Scan for the cell matching the given text and deliver its [X, Y] coordinate at center. 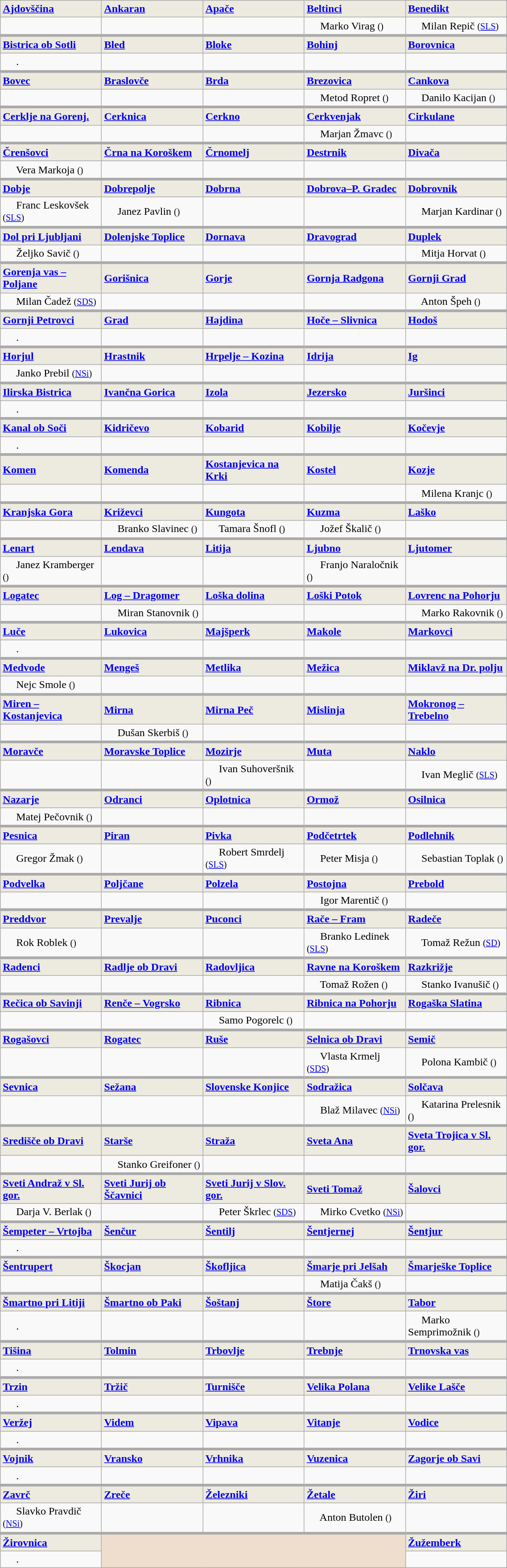
Žirovnica [51, 1542]
Peter Škrlec (SDS) [253, 1212]
Brda [253, 80]
Medvode [51, 667]
Anton Butolen () [355, 1518]
Dobje [51, 188]
Cerklje na Gorenj. [51, 116]
Ivan Meglič (SLS) [457, 775]
Radovljica [253, 967]
Zreče [153, 1494]
Ig [457, 356]
Vuzenica [355, 1458]
Blaž Milavec (NSi) [355, 1110]
Velika Polana [355, 1386]
Šmartno ob Paki [153, 1302]
Kungota [253, 512]
Šentilj [253, 1230]
Loška dolina [253, 595]
Tišina [51, 1350]
Veržej [51, 1422]
Rače – Fram [355, 919]
Marko Rakovnik () [457, 613]
Dol pri Ljubljani [51, 236]
Lovrenc na Pohorju [457, 595]
Trnovska vas [457, 1350]
Podlehnik [457, 835]
Metlika [253, 667]
Horjul [51, 356]
Matija Čakš () [355, 1284]
Duplek [457, 236]
Vitanje [355, 1422]
Cirkulane [457, 116]
Tomaž Režun (SD) [457, 943]
Radeče [457, 919]
Marjan Kardinar () [457, 212]
Šmarješke Toplice [457, 1266]
Vodice [457, 1422]
Milan Repič (SLS) [457, 26]
Velike Lašče [457, 1386]
Videm [153, 1422]
Pivka [253, 835]
Dobrna [253, 188]
Ribnica na Pohorju [355, 1003]
Cerkvenjak [355, 116]
Mirna [153, 709]
Brezovica [355, 80]
Puconci [253, 919]
Trbovlje [253, 1350]
Šempeter – Vrtojba [51, 1230]
Mitja Horvat () [457, 254]
Žetale [355, 1494]
Gornji Grad [457, 278]
Tamara Šnofl () [253, 529]
Sodražica [355, 1086]
Hoče – Slivnica [355, 320]
Kuzma [355, 512]
Lenart [51, 547]
Tržič [153, 1386]
Franc Leskovšek (SLS) [51, 212]
Grad [153, 320]
Katarina Prelesnik () [457, 1110]
Trzin [51, 1386]
Mengeš [153, 667]
Vlasta Krmelj (SDS) [355, 1062]
Bovec [51, 80]
Šoštanj [253, 1302]
Stanko Greifoner () [153, 1164]
Kidričevo [153, 427]
Križevci [153, 512]
Šentjernej [355, 1230]
Miklavž na Dr. polju [457, 667]
Ankaran [153, 9]
Branko Slavinec () [153, 529]
Sveta Trojica v Sl. gor. [457, 1141]
Odranci [153, 799]
Borovnica [457, 44]
Ilirska Bistrica [51, 392]
Bled [153, 44]
Ivančna Gorica [153, 392]
Sveti Jurij v Slov. gor. [253, 1189]
Hajdina [253, 320]
Prebold [457, 883]
Poljčane [153, 883]
Litija [253, 547]
Mokronog – Trebelno [457, 709]
Mirko Cvetko (NSi) [355, 1212]
Selnica ob Dravi [355, 1039]
Juršinci [457, 392]
Rogatec [153, 1039]
Darja V. Berlak () [51, 1212]
Miren – Kostanjevica [51, 709]
Radlje ob Dravi [153, 967]
Podvelka [51, 883]
Kostanjevica na Krki [253, 470]
Razkrižje [457, 967]
Markovci [457, 631]
Vrhnika [253, 1458]
Komen [51, 470]
Braslovče [153, 80]
Polona Kambič () [457, 1062]
Mirna Peč [253, 709]
Jezersko [355, 392]
Škofljica [253, 1266]
Tolmin [153, 1350]
Kobilje [355, 427]
Kranjska Gora [51, 512]
Muta [355, 751]
Renče – Vogrsko [153, 1003]
Logatec [51, 595]
Solčava [457, 1086]
Moravske Toplice [153, 751]
Nazarje [51, 799]
Vransko [153, 1458]
Rečica ob Savinji [51, 1003]
Mežica [355, 667]
Straža [253, 1141]
Šmartno pri Litiji [51, 1302]
Marko Virag () [355, 26]
Dobrova–P. Gradec [355, 188]
Metod Ropret () [355, 98]
Vera Markoja () [51, 170]
Kanal ob Soči [51, 427]
Anton Špeh () [457, 302]
Štore [355, 1302]
Dravograd [355, 236]
Naklo [457, 751]
Izola [253, 392]
Sveti Andraž v Sl. gor. [51, 1189]
Šentjur [457, 1230]
Žužemberk [457, 1542]
Šentrupert [51, 1266]
Hodoš [457, 320]
Slavko Pravdič (NSi) [51, 1518]
Janez Kramberger () [51, 571]
Komenda [153, 470]
Majšperk [253, 631]
Divača [457, 152]
Luče [51, 631]
Rok Roblek () [51, 943]
Gornja Radgona [355, 278]
Mislinja [355, 709]
Peter Misja () [355, 859]
Marko Semprimožnik () [457, 1326]
Janko Prebil (NSi) [51, 373]
Gornji Petrovci [51, 320]
Radenci [51, 967]
Kostel [355, 470]
Vojnik [51, 1458]
Šalovci [457, 1189]
Rogaška Slatina [457, 1003]
Idrija [355, 356]
Sveti Tomaž [355, 1189]
Dolenjske Toplice [153, 236]
Ljubno [355, 547]
Hrastnik [153, 356]
Milena Kranjc () [457, 493]
Cerkno [253, 116]
Podčetrtek [355, 835]
Danilo Kacijan () [457, 98]
Škocjan [153, 1266]
Dornava [253, 236]
Turnišče [253, 1386]
Log – Dragomer [153, 595]
Tabor [457, 1302]
Beltinci [355, 9]
Zagorje ob Savi [457, 1458]
Mozirje [253, 751]
Ajdovščina [51, 9]
Igor Marentič () [355, 901]
Zavrč [51, 1494]
Cankova [457, 80]
Stanko Ivanušič () [457, 985]
Železniki [253, 1494]
Preddvor [51, 919]
Dobrepolje [153, 188]
Črenšovci [51, 152]
Gorje [253, 278]
Loški Potok [355, 595]
Sveta Ana [355, 1141]
Jožef Škalič () [355, 529]
Laško [457, 512]
Slovenske Konjice [253, 1086]
Robert Smrdelj (SLS) [253, 859]
Kočevje [457, 427]
Hrpelje – Kozina [253, 356]
Sveti Jurij ob Ščavnici [153, 1189]
Središče ob Dravi [51, 1141]
Matej Pečovnik () [51, 817]
Lukovica [153, 631]
Semič [457, 1039]
Sebastian Toplak () [457, 859]
Bistrica ob Sotli [51, 44]
Šenčur [153, 1230]
Vipava [253, 1422]
Destrnik [355, 152]
Milan Čadež (SDS) [51, 302]
Dobrovnik [457, 188]
Lendava [153, 547]
Šmarje pri Jelšah [355, 1266]
Ruše [253, 1039]
Pesnica [51, 835]
Ormož [355, 799]
Trebnje [355, 1350]
Nejc Smole () [51, 685]
Janez Pavlin () [153, 212]
Črnomelj [253, 152]
Sevnica [51, 1086]
Osilnica [457, 799]
Samo Pogorelc () [253, 1020]
Ravne na Koroškem [355, 967]
Ribnica [253, 1003]
Starše [153, 1141]
Bloke [253, 44]
Postojna [355, 883]
Sežana [153, 1086]
Bohinj [355, 44]
Branko Ledinek (SLS) [355, 943]
Benedikt [457, 9]
Moravče [51, 751]
Kobarid [253, 427]
Gorišnica [153, 278]
Dušan Skerbiš () [153, 733]
Oplotnica [253, 799]
Miran Stanovnik () [153, 613]
Črna na Koroškem [153, 152]
Tomaž Rožen () [355, 985]
Žiri [457, 1494]
Franjo Naraločnik () [355, 571]
Prevalje [153, 919]
Apače [253, 9]
Rogašovci [51, 1039]
Marjan Žmavc () [355, 134]
Gorenja vas – Poljane [51, 278]
Ivan Suhoveršnik () [253, 775]
Makole [355, 631]
Polzela [253, 883]
Ljutomer [457, 547]
Željko Savič () [51, 254]
Cerknica [153, 116]
Kozje [457, 470]
Piran [153, 835]
Gregor Žmak () [51, 859]
